From the cell containing the given text, extract its center point as (X, Y) coordinate. 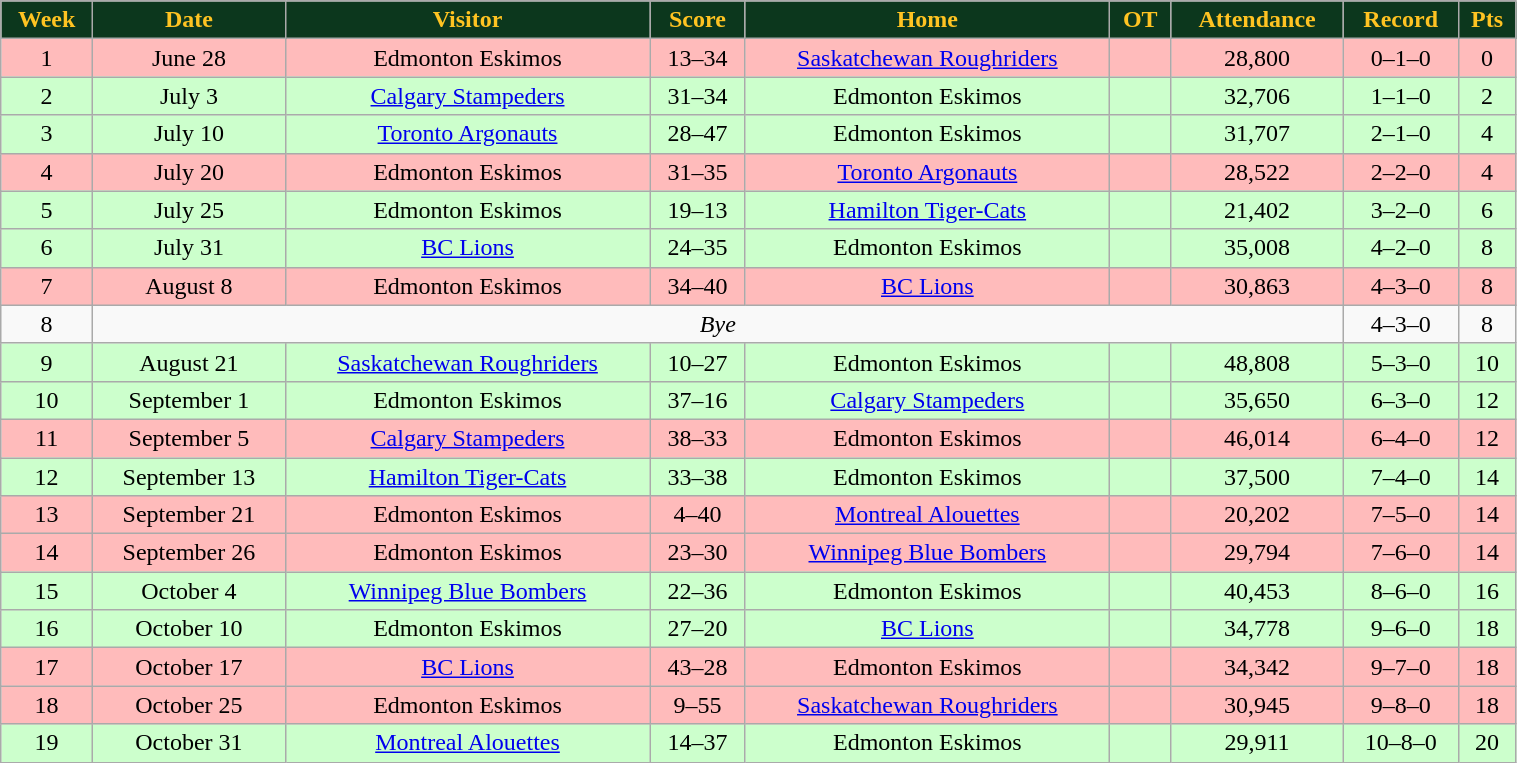
29,794 (1257, 553)
Visitor (467, 20)
7–4–0 (1400, 477)
30,945 (1257, 705)
43–28 (698, 667)
34–40 (698, 286)
46,014 (1257, 438)
14–37 (698, 743)
0–1–0 (1400, 58)
Pts (1487, 20)
37–16 (698, 400)
8–6–0 (1400, 591)
1–1–0 (1400, 96)
38–33 (698, 438)
10–27 (698, 362)
Date (190, 20)
3–2–0 (1400, 210)
July 31 (190, 248)
5 (47, 210)
20 (1487, 743)
40,453 (1257, 591)
July 20 (190, 172)
13–34 (698, 58)
10–8–0 (1400, 743)
1 (47, 58)
0 (1487, 58)
9 (47, 362)
October 10 (190, 629)
July 10 (190, 134)
October 31 (190, 743)
9–55 (698, 705)
34,342 (1257, 667)
28,522 (1257, 172)
19 (47, 743)
7–5–0 (1400, 515)
2–2–0 (1400, 172)
20,202 (1257, 515)
32,706 (1257, 96)
48,808 (1257, 362)
June 28 (190, 58)
35,650 (1257, 400)
29,911 (1257, 743)
31–34 (698, 96)
4–2–0 (1400, 248)
28–47 (698, 134)
October 4 (190, 591)
August 8 (190, 286)
9–6–0 (1400, 629)
21,402 (1257, 210)
34,778 (1257, 629)
5–3–0 (1400, 362)
9–7–0 (1400, 667)
OT (1140, 20)
7 (47, 286)
Home (927, 20)
22–36 (698, 591)
9–8–0 (1400, 705)
11 (47, 438)
31,707 (1257, 134)
Bye (718, 324)
July 25 (190, 210)
35,008 (1257, 248)
15 (47, 591)
July 3 (190, 96)
August 21 (190, 362)
13 (47, 515)
23–30 (698, 553)
October 17 (190, 667)
6–3–0 (1400, 400)
17 (47, 667)
27–20 (698, 629)
September 1 (190, 400)
28,800 (1257, 58)
September 13 (190, 477)
September 26 (190, 553)
4–40 (698, 515)
24–35 (698, 248)
6–4–0 (1400, 438)
3 (47, 134)
31–35 (698, 172)
19–13 (698, 210)
Week (47, 20)
2–1–0 (1400, 134)
September 21 (190, 515)
September 5 (190, 438)
Attendance (1257, 20)
30,863 (1257, 286)
33–38 (698, 477)
October 25 (190, 705)
Score (698, 20)
7–6–0 (1400, 553)
37,500 (1257, 477)
Record (1400, 20)
